Pinpoint the cell where the given text exists, returning its [x, y] midpoint coordinate. 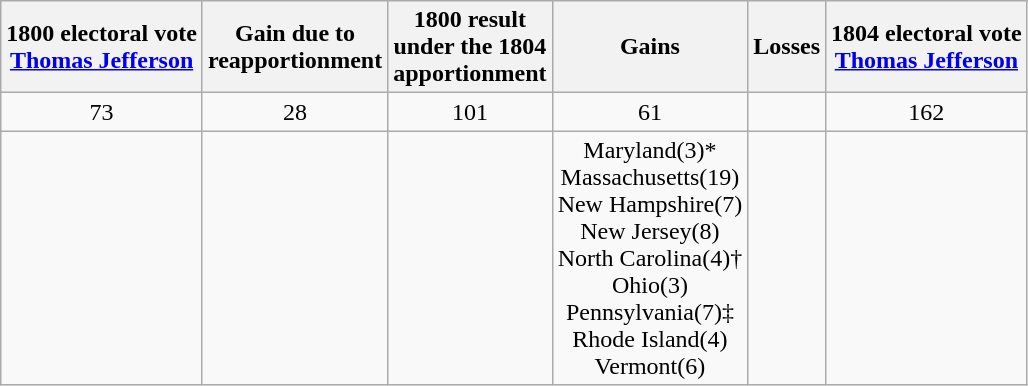
61 [650, 112]
162 [927, 112]
Gain due toreapportionment [294, 47]
Gains [650, 47]
1800 resultunder the 1804apportionment [470, 47]
1804 electoral voteThomas Jefferson [927, 47]
Maryland(3)*Massachusetts(19)New Hampshire(7)New Jersey(8)North Carolina(4)†Ohio(3)Pennsylvania(7)‡Rhode Island(4)Vermont(6) [650, 258]
73 [102, 112]
Losses [787, 47]
28 [294, 112]
1800 electoral voteThomas Jefferson [102, 47]
101 [470, 112]
